Locate the cell with the specified text and output its (x, y) center coordinate. 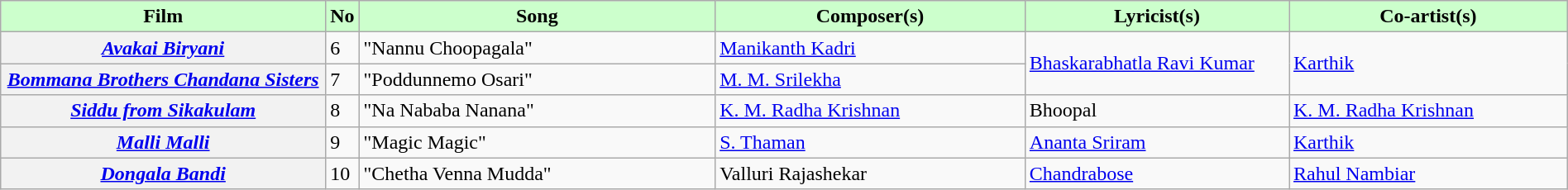
Film (164, 17)
"Chetha Venna Mudda" (538, 173)
6 (342, 48)
Song (538, 17)
Siddu from Sikakulam (164, 111)
7 (342, 79)
Lyricist(s) (1156, 17)
Co-artist(s) (1427, 17)
Dongala Bandi (164, 173)
Manikanth Kadri (870, 48)
"Magic Magic" (538, 142)
Bommana Brothers Chandana Sisters (164, 79)
10 (342, 173)
"Nannu Choopagala" (538, 48)
Chandrabose (1156, 173)
Malli Malli (164, 142)
Composer(s) (870, 17)
Bhaskarabhatla Ravi Kumar (1156, 64)
Valluri Rajashekar (870, 173)
"Na Nababa Nanana" (538, 111)
No (342, 17)
Avakai Biryani (164, 48)
9 (342, 142)
M. M. Srilekha (870, 79)
8 (342, 111)
S. Thaman (870, 142)
Bhoopal (1156, 111)
Rahul Nambiar (1427, 173)
Ananta Sriram (1156, 142)
"Poddunnemo Osari" (538, 79)
